Scan for the cell matching the given text and deliver its (X, Y) coordinate at center. 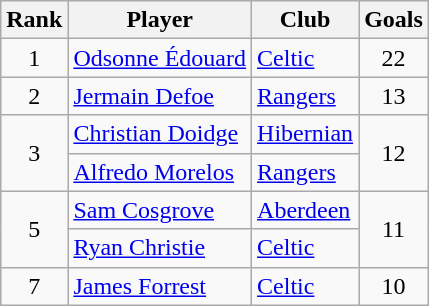
3 (34, 153)
Jermain Defoe (160, 96)
Player (160, 20)
Hibernian (306, 134)
Rank (34, 20)
12 (394, 153)
7 (34, 286)
Club (306, 20)
Sam Cosgrove (160, 210)
1 (34, 58)
2 (34, 96)
James Forrest (160, 286)
Odsonne Édouard (160, 58)
Aberdeen (306, 210)
10 (394, 286)
Christian Doidge (160, 134)
Goals (394, 20)
13 (394, 96)
22 (394, 58)
5 (34, 229)
Alfredo Morelos (160, 172)
Ryan Christie (160, 248)
11 (394, 229)
